Return [x, y] of the center of cell containing provided text 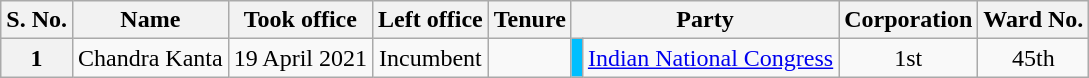
S. No. [37, 20]
19 April 2021 [300, 58]
Party [704, 20]
1st [908, 58]
Chandra Kanta [150, 58]
Took office [300, 20]
Left office [431, 20]
45th [1034, 58]
Indian National Congress [710, 58]
Name [150, 20]
1 [37, 58]
Ward No. [1034, 20]
Incumbent [431, 58]
Corporation [908, 20]
Tenure [530, 20]
